Determine the (X, Y) coordinate at the center of the cell enclosing the given text.  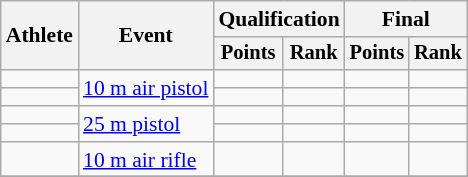
Athlete (40, 36)
25 m pistol (146, 124)
Qualification (278, 19)
Event (146, 36)
10 m air pistol (146, 88)
Final (406, 19)
